Scan for the cell matching the given text and deliver its [x, y] coordinate at center. 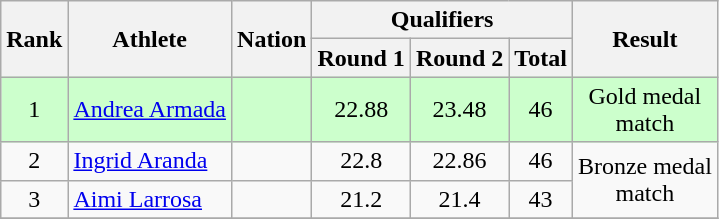
21.4 [459, 199]
Bronze medalmatch [644, 180]
Ingrid Aranda [150, 161]
Gold medalmatch [644, 110]
Nation [272, 39]
22.8 [361, 161]
Round 1 [361, 58]
3 [34, 199]
Round 2 [459, 58]
1 [34, 110]
Athlete [150, 39]
Rank [34, 39]
21.2 [361, 199]
23.48 [459, 110]
22.88 [361, 110]
Aimi Larrosa [150, 199]
2 [34, 161]
Qualifiers [442, 20]
22.86 [459, 161]
Andrea Armada [150, 110]
Result [644, 39]
Total [541, 58]
43 [541, 199]
